From the cell containing the given text, extract its center point as (x, y) coordinate. 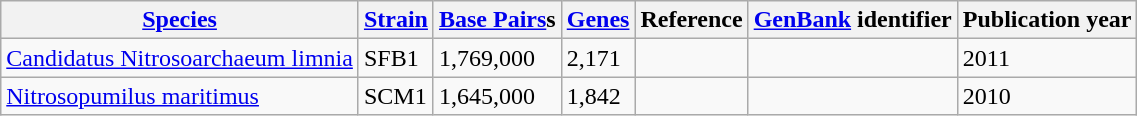
Reference (692, 20)
2,171 (598, 58)
1,645,000 (497, 96)
SFB1 (396, 58)
SCM1 (396, 96)
GenBank identifier (852, 20)
Publication year (1047, 20)
Nitrosopumilus maritimus (180, 96)
Base Pairss (497, 20)
Genes (598, 20)
Strain (396, 20)
Species (180, 20)
2010 (1047, 96)
2011 (1047, 58)
1,769,000 (497, 58)
1,842 (598, 96)
Candidatus Nitrosoarchaeum limnia (180, 58)
